Search for the cell housing the specified text and yield its [x, y] center coordinate. 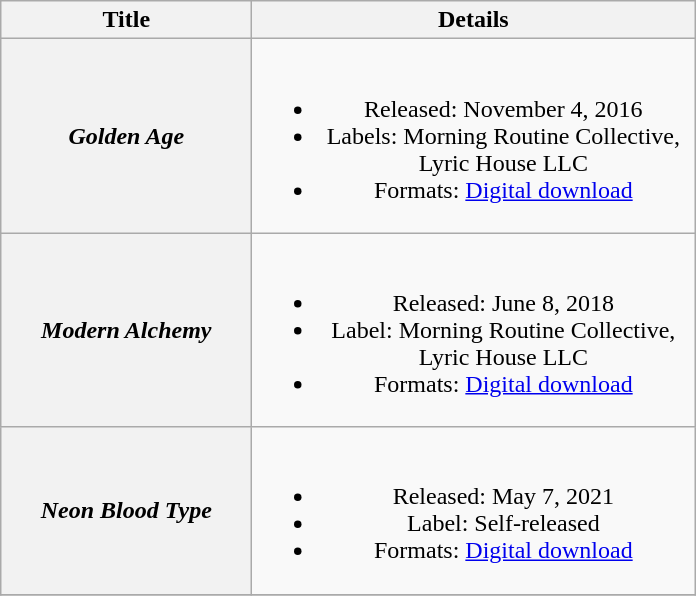
Modern Alchemy [126, 330]
Neon Blood Type [126, 510]
Golden Age [126, 136]
Details [474, 20]
Released: May 7, 2021Label: Self-releasedFormats: Digital download [474, 510]
Released: June 8, 2018Label: Morning Routine Collective, Lyric House LLCFormats: Digital download [474, 330]
Released: November 4, 2016Labels: Morning Routine Collective, Lyric House LLCFormats: Digital download [474, 136]
Title [126, 20]
